Provide the [x, y] coordinate of the cell's center where the given text is located.  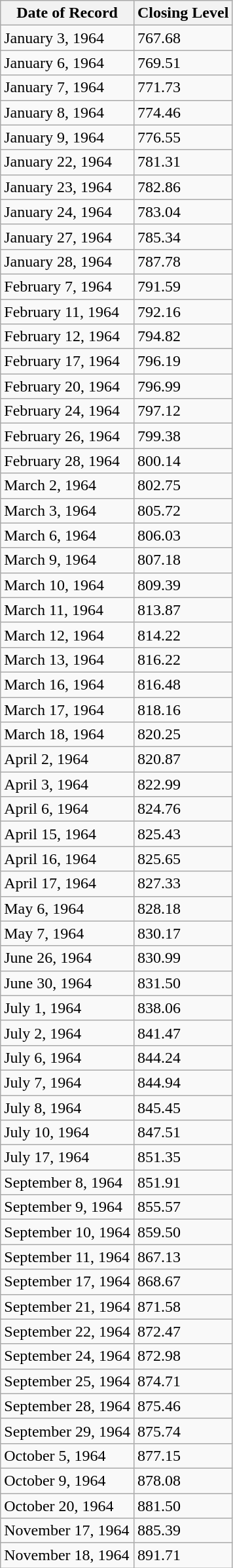
800.14 [183, 461]
July 6, 1964 [67, 1058]
844.24 [183, 1058]
September 10, 1964 [67, 1232]
February 24, 1964 [67, 411]
February 11, 1964 [67, 312]
797.12 [183, 411]
828.18 [183, 909]
820.25 [183, 735]
845.45 [183, 1108]
March 18, 1964 [67, 735]
September 17, 1964 [67, 1282]
September 8, 1964 [67, 1182]
March 6, 1964 [67, 535]
885.39 [183, 1531]
February 7, 1964 [67, 286]
April 17, 1964 [67, 884]
841.47 [183, 1033]
April 3, 1964 [67, 784]
November 17, 1964 [67, 1531]
824.76 [183, 809]
871.58 [183, 1307]
September 9, 1964 [67, 1207]
July 2, 1964 [67, 1033]
787.78 [183, 261]
January 22, 1964 [67, 162]
891.71 [183, 1556]
January 28, 1964 [67, 261]
830.17 [183, 933]
838.06 [183, 1008]
March 9, 1964 [67, 560]
807.18 [183, 560]
January 6, 1964 [67, 63]
January 24, 1964 [67, 212]
827.33 [183, 884]
September 28, 1964 [67, 1406]
831.50 [183, 983]
875.74 [183, 1431]
September 29, 1964 [67, 1431]
March 10, 1964 [67, 585]
January 8, 1964 [67, 112]
October 9, 1964 [67, 1480]
April 6, 1964 [67, 809]
877.15 [183, 1456]
796.99 [183, 386]
816.48 [183, 684]
February 17, 1964 [67, 361]
July 10, 1964 [67, 1133]
March 17, 1964 [67, 709]
September 11, 1964 [67, 1257]
May 7, 1964 [67, 933]
July 7, 1964 [67, 1082]
814.22 [183, 635]
825.43 [183, 834]
806.03 [183, 535]
802.75 [183, 486]
September 24, 1964 [67, 1356]
January 23, 1964 [67, 187]
791.59 [183, 286]
783.04 [183, 212]
878.08 [183, 1480]
September 25, 1964 [67, 1381]
769.51 [183, 63]
April 15, 1964 [67, 834]
792.16 [183, 312]
July 17, 1964 [67, 1158]
868.67 [183, 1282]
820.87 [183, 759]
February 26, 1964 [67, 436]
March 11, 1964 [67, 610]
January 7, 1964 [67, 88]
799.38 [183, 436]
818.16 [183, 709]
771.73 [183, 88]
April 2, 1964 [67, 759]
March 13, 1964 [67, 659]
774.46 [183, 112]
January 3, 1964 [67, 38]
July 8, 1964 [67, 1108]
796.19 [183, 361]
881.50 [183, 1505]
874.71 [183, 1381]
781.31 [183, 162]
847.51 [183, 1133]
851.35 [183, 1158]
816.22 [183, 659]
830.99 [183, 958]
805.72 [183, 510]
June 26, 1964 [67, 958]
867.13 [183, 1257]
October 20, 1964 [67, 1505]
November 18, 1964 [67, 1556]
767.68 [183, 38]
875.46 [183, 1406]
851.91 [183, 1182]
July 1, 1964 [67, 1008]
March 16, 1964 [67, 684]
Closing Level [183, 13]
782.86 [183, 187]
February 28, 1964 [67, 461]
813.87 [183, 610]
794.82 [183, 337]
June 30, 1964 [67, 983]
872.98 [183, 1356]
825.65 [183, 859]
855.57 [183, 1207]
February 12, 1964 [67, 337]
809.39 [183, 585]
March 3, 1964 [67, 510]
October 5, 1964 [67, 1456]
844.94 [183, 1082]
785.34 [183, 237]
September 21, 1964 [67, 1307]
September 22, 1964 [67, 1331]
872.47 [183, 1331]
January 27, 1964 [67, 237]
March 12, 1964 [67, 635]
859.50 [183, 1232]
February 20, 1964 [67, 386]
May 6, 1964 [67, 909]
January 9, 1964 [67, 137]
April 16, 1964 [67, 859]
Date of Record [67, 13]
March 2, 1964 [67, 486]
776.55 [183, 137]
822.99 [183, 784]
